For the text-containing cell, return its midpoint in [X, Y] coordinate format. 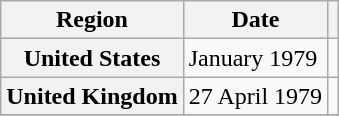
27 April 1979 [255, 96]
Region [92, 20]
January 1979 [255, 58]
United Kingdom [92, 96]
Date [255, 20]
United States [92, 58]
